Locate the cell with the specified text and output its [x, y] center coordinate. 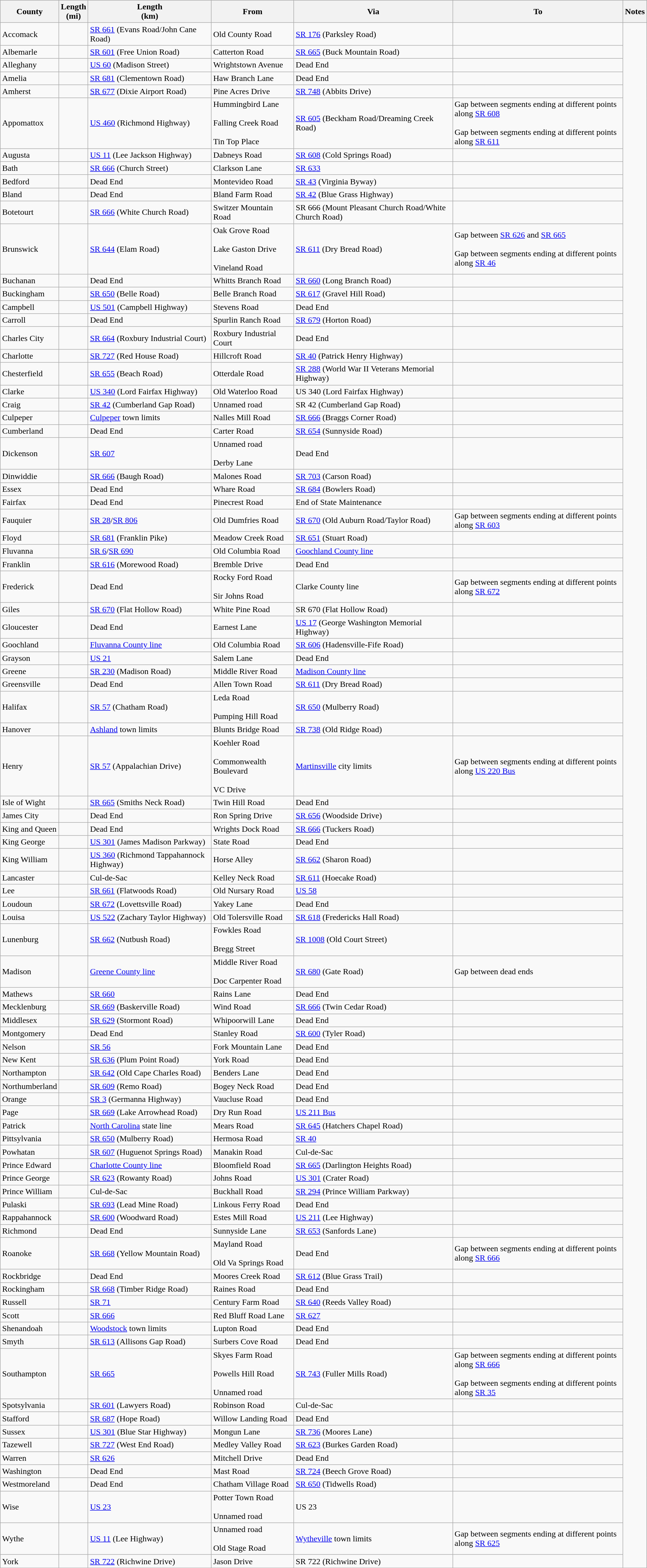
Johns Road [252, 1178]
SR 665 (Buck Mountain Road) [373, 52]
Otterdale Road [252, 373]
Southampton [30, 1374]
US 11 (Lee Highway) [150, 1539]
SR 656 (Woodside Drive) [373, 815]
Moores Creek Road [252, 1276]
SR 665 (Darlington Heights Road) [373, 1165]
Stanley Road [252, 1033]
US 301 (Blue Star Highway) [150, 1432]
SR 666 (Twin Cedar Road) [373, 1007]
Carroll [30, 320]
SR 645 (Hatchers Chapel Road) [373, 1126]
Tazewell [30, 1445]
Montevideo Road [252, 181]
SR 600 (Woodward Road) [150, 1218]
SR 606 (Hadensville-Fife Road) [373, 645]
Catterton Road [252, 52]
Prince William [30, 1191]
SR 616 (Morewood Road) [150, 564]
Loudoun [30, 904]
Amelia [30, 78]
Gap between segments ending at different points along US 220 Bus [538, 766]
SR 3 (Germanna Highway) [150, 1099]
SR 665 [150, 1374]
Gap between segments ending at different points along SR 603 [538, 520]
Dinwiddie [30, 476]
Albemarle [30, 52]
Campbell [30, 307]
Lupton Road [252, 1329]
Length(km) [150, 12]
Mitchell Drive [252, 1458]
SR 633 [373, 168]
Nalles Mill Road [252, 418]
US 58 [373, 891]
York Road [252, 1060]
Hillcroft Road [252, 356]
North Carolina state line [150, 1126]
Prince Edward [30, 1165]
SR 636 (Plum Point Road) [150, 1060]
SR 655 (Beach Road) [150, 373]
SR 612 (Blue Grass Trail) [373, 1276]
Wind Road [252, 1007]
Potter Town RoadUnnamed road [252, 1507]
SR 679 (Horton Road) [373, 320]
SR 642 (Old Cape Charles Road) [150, 1073]
US 301 (James Madison Parkway) [150, 842]
Pinecrest Road [252, 502]
SR 601 (Lawyers Road) [150, 1405]
Sunnyside Lane [252, 1231]
SR 666 (Baugh Road) [150, 476]
US 211 (Lee Highway) [373, 1218]
Montgomery [30, 1033]
SR 607 [150, 453]
SR 650 (Belle Road) [150, 294]
SR 724 (Beech Grove Road) [373, 1471]
Switzer Mountain Road [252, 212]
Old Tolersville Road [252, 917]
SR 640 (Reeds Valley Road) [373, 1302]
York [30, 1561]
SR 727 (West End Road) [150, 1445]
Jason Drive [252, 1561]
SR 666 (Tuckers Road) [373, 829]
State Road [252, 842]
SR 611 (Hoecake Road) [373, 878]
Stafford [30, 1419]
SR 43 (Virginia Byway) [373, 181]
SR 684 (Bowlers Road) [373, 489]
SR 40 (Patrick Henry Highway) [373, 356]
Old Dumfries Road [252, 520]
US 301 (Crater Road) [373, 1178]
SR 669 (Baskerville Road) [150, 1007]
SR 56 [150, 1046]
Washington [30, 1471]
Orange [30, 1099]
Prince George [30, 1178]
Mayland RoadOld Va Springs Road [252, 1253]
Gap between segments ending at different points along SR 625 [538, 1539]
SR 6/SR 690 [150, 551]
Robinson Road [252, 1405]
Ashland town limits [150, 729]
King George [30, 842]
SR 672 (Lovettsville Road) [150, 904]
Gloucester [30, 627]
SR 40 [373, 1139]
SR 727 (Red House Road) [150, 356]
Benders Lane [252, 1073]
Hanover [30, 729]
Gap between SR 626 and SR 665Gap between segments ending at different points along SR 46 [538, 249]
Russell [30, 1302]
SR 681 (Clementown Road) [150, 78]
King and Queen [30, 829]
Lunenburg [30, 940]
Bremble Drive [252, 564]
Dry Run Road [252, 1113]
US 11 (Lee Jackson Highway) [150, 155]
Halifax [30, 707]
Hermosa Road [252, 1139]
Bland [30, 194]
Dickenson [30, 453]
Mecklenburg [30, 1007]
SR 703 (Carson Road) [373, 476]
SR 57 (Chatham Road) [150, 707]
Linkous Ferry Road [252, 1205]
Westmoreland [30, 1484]
James City [30, 815]
Fluvanna County line [150, 645]
Rocky Ford RoadSir Johns Road [252, 587]
Greene [30, 671]
Nelson [30, 1046]
Willow Landing Road [252, 1419]
Sussex [30, 1432]
SR 661 (Evans Road/John Cane Road) [150, 34]
Chesterfield [30, 373]
SR 617 (Gravel Hill Road) [373, 294]
Brunswick [30, 249]
Earnest Lane [252, 627]
Unnamed roadDerby Lane [252, 453]
Medley Valley Road [252, 1445]
Amherst [30, 91]
Accomack [30, 34]
Raines Road [252, 1289]
Rains Lane [252, 994]
Appomattox [30, 123]
Rockingham [30, 1289]
SR 608 (Cold Springs Road) [373, 155]
SR 71 [150, 1302]
Buckhall Road [252, 1191]
Clarke County line [373, 587]
Horse Alley [252, 860]
SR 666 (Church Street) [150, 168]
Whitts Branch Road [252, 281]
Gap between segments ending at different points along SR 666Gap between segments ending at different points along SR 35 [538, 1374]
Patrick [30, 1126]
Ron Spring Drive [252, 815]
SR 600 (Tyler Road) [373, 1033]
Pine Acres Drive [252, 91]
SR 626 [150, 1458]
Roxbury Industrial Court [252, 338]
SR 176 (Parksley Road) [373, 34]
Century Farm Road [252, 1302]
SR 627 [373, 1315]
Old County Road [252, 34]
SR 666 [150, 1315]
SR 651 (Stuart Road) [373, 538]
SR 623 (Rowanty Road) [150, 1178]
Goochland [30, 645]
Greensville [30, 684]
SR 660 [150, 994]
Charlotte County line [150, 1165]
Martinsville city limits [373, 766]
Isle of Wight [30, 802]
Culpeper [30, 418]
King William [30, 860]
SR 680 (Gate Road) [373, 971]
SR 609 (Remo Road) [150, 1086]
SR 57 (Appalachian Drive) [150, 766]
Essex [30, 489]
SR 670 (Old Auburn Road/Taylor Road) [373, 520]
Malones Road [252, 476]
Hummingbird LaneFalling Creek RoadTin Top Place [252, 123]
Culpeper town limits [150, 418]
Wytheville town limits [373, 1539]
SR 668 (Timber Ridge Road) [150, 1289]
Mast Road [252, 1471]
SR 660 (Long Branch Road) [373, 281]
Franklin [30, 564]
Gap between segments ending at different points along SR 666 [538, 1253]
Buchanan [30, 281]
Northampton [30, 1073]
Kelley Neck Road [252, 878]
Chatham Village Road [252, 1484]
New Kent [30, 1060]
Mathews [30, 994]
Page [30, 1113]
Via [373, 12]
Giles [30, 609]
Floyd [30, 538]
Louisa [30, 917]
SR 1008 (Old Court Street) [373, 940]
Madison [30, 971]
White Pine Road [252, 609]
Notes [635, 12]
Pittsylvania [30, 1139]
Augusta [30, 155]
Fairfax [30, 502]
Woodstock town limits [150, 1329]
Warren [30, 1458]
Henry [30, 766]
Spurlin Ranch Road [252, 320]
Powhatan [30, 1152]
SR 42 (Blue Grass Highway) [373, 194]
Vaucluse Road [252, 1099]
Oak Grove RoadLake Gaston DriveVineland Road [252, 249]
To [538, 12]
SR 736 (Moores Lane) [373, 1432]
Meadow Creek Road [252, 538]
Middle River Road [252, 671]
Length(mi) [73, 12]
County [30, 12]
Belle Branch Road [252, 294]
Wrights Dock Road [252, 829]
Whipoorwill Lane [252, 1020]
US 460 (Richmond Highway) [150, 123]
Lee [30, 891]
Clarkson Lane [252, 168]
Middle River RoadDoc Carpenter Road [252, 971]
Whare Road [252, 489]
SR 607 (Huguenot Springs Road) [150, 1152]
Charlotte [30, 356]
Unnamed roadOld Stage Road [252, 1539]
SR 677 (Dixie Airport Road) [150, 91]
SR 665 (Smiths Neck Road) [150, 802]
Roanoke [30, 1253]
Botetourt [30, 212]
Alleghany [30, 65]
SR 230 (Madison Road) [150, 671]
Middlesex [30, 1020]
SR 687 (Hope Road) [150, 1419]
Lancaster [30, 878]
Leda RoadPumping Hill Road [252, 707]
SR 664 (Roxbury Industrial Court) [150, 338]
US 360 (Richmond Tappahannock Highway) [150, 860]
Bedford [30, 181]
Fowkles RoadBregg Street [252, 940]
Fork Mountain Lane [252, 1046]
Madison County line [373, 671]
Greene County line [150, 971]
Surbers Cove Road [252, 1342]
Dabneys Road [252, 155]
Fauquier [30, 520]
From [252, 12]
US 17 (George Washington Memorial Highway) [373, 627]
Fluvanna [30, 551]
Wrightstown Avenue [252, 65]
SR 748 (Abbits Drive) [373, 91]
Clarke [30, 391]
Old Nursary Road [252, 891]
Rappahannock [30, 1218]
Allen Town Road [252, 684]
Goochland County line [373, 551]
US 60 (Madison Street) [150, 65]
Skyes Farm RoadPowells Hill RoadUnnamed road [252, 1374]
Mongun Lane [252, 1432]
SR 653 (Sanfords Lane) [373, 1231]
SR 668 (Yellow Mountain Road) [150, 1253]
SR 693 (Lead Mine Road) [150, 1205]
SR 743 (Fuller Mills Road) [373, 1374]
Richmond [30, 1231]
Red Bluff Road Lane [252, 1315]
SR 669 (Lake Arrowhead Road) [150, 1113]
Pulaski [30, 1205]
Rockbridge [30, 1276]
SR 294 (Prince William Parkway) [373, 1191]
Charles City [30, 338]
SR 605 (Beckham Road/Dreaming Creek Road) [373, 123]
SR 288 (World War II Veterans Memorial Highway) [373, 373]
SR 601 (Free Union Road) [150, 52]
SR 618 (Fredericks Hall Road) [373, 917]
Bogey Neck Road [252, 1086]
Stevens Road [252, 307]
Cumberland [30, 431]
Gap between segments ending at different points along SR 672 [538, 587]
Unnamed road [252, 405]
Spotsylvania [30, 1405]
Bloomfield Road [252, 1165]
SR 662 (Sharon Road) [373, 860]
Koehler RoadCommonwealth BoulevardVC Drive [252, 766]
SR 666 (Mount Pleasant Church Road/White Church Road) [373, 212]
US 211 Bus [373, 1113]
Grayson [30, 658]
SR 629 (Stormont Road) [150, 1020]
SR 738 (Old Ridge Road) [373, 729]
Gap between segments ending at different points along SR 608Gap between segments ending at different points along SR 611 [538, 123]
Mears Road [252, 1126]
Carter Road [252, 431]
Frederick [30, 587]
US 21 [150, 658]
Northumberland [30, 1086]
SR 662 (Nutbush Road) [150, 940]
End of State Maintenance [373, 502]
SR 644 (Elam Road) [150, 249]
Haw Branch Lane [252, 78]
Scott [30, 1315]
Salem Lane [252, 658]
Twin Hill Road [252, 802]
Blunts Bridge Road [252, 729]
SR 666 (Braggs Corner Road) [373, 418]
US 501 (Campbell Highway) [150, 307]
SR 650 (Tidwells Road) [373, 1484]
US 522 (Zachary Taylor Highway) [150, 917]
SR 666 (White Church Road) [150, 212]
SR 661 (Flatwoods Road) [150, 891]
Wise [30, 1507]
Old Waterloo Road [252, 391]
Wythe [30, 1539]
Manakin Road [252, 1152]
SR 681 (Franklin Pike) [150, 538]
Craig [30, 405]
SR 654 (Sunnyside Road) [373, 431]
Bath [30, 168]
SR 28/SR 806 [150, 520]
Gap between dead ends [538, 971]
Shenandoah [30, 1329]
Smyth [30, 1342]
Bland Farm Road [252, 194]
SR 613 (Allisons Gap Road) [150, 1342]
Estes Mill Road [252, 1218]
Yakey Lane [252, 904]
SR 623 (Burkes Garden Road) [373, 1445]
Buckingham [30, 294]
